Pinpoint the cell where the given text exists, returning its [x, y] midpoint coordinate. 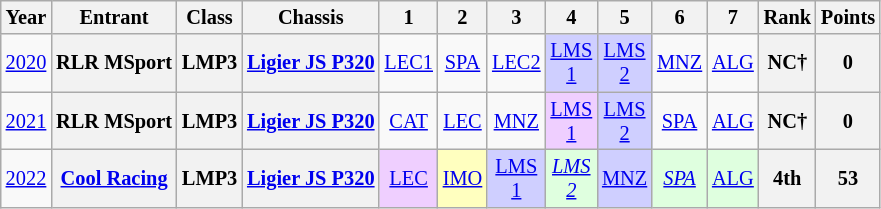
4 [572, 17]
5 [624, 17]
3 [516, 17]
2020 [26, 63]
Year [26, 17]
Points [848, 17]
Rank [788, 17]
1 [408, 17]
Cool Racing [114, 178]
Class [210, 17]
7 [733, 17]
2 [462, 17]
2021 [26, 121]
LEC2 [516, 63]
4th [788, 178]
2022 [26, 178]
Entrant [114, 17]
6 [680, 17]
LEC1 [408, 63]
CAT [408, 121]
Chassis [310, 17]
53 [848, 178]
IMO [462, 178]
